From the cell containing the given text, extract its center point as [x, y] coordinate. 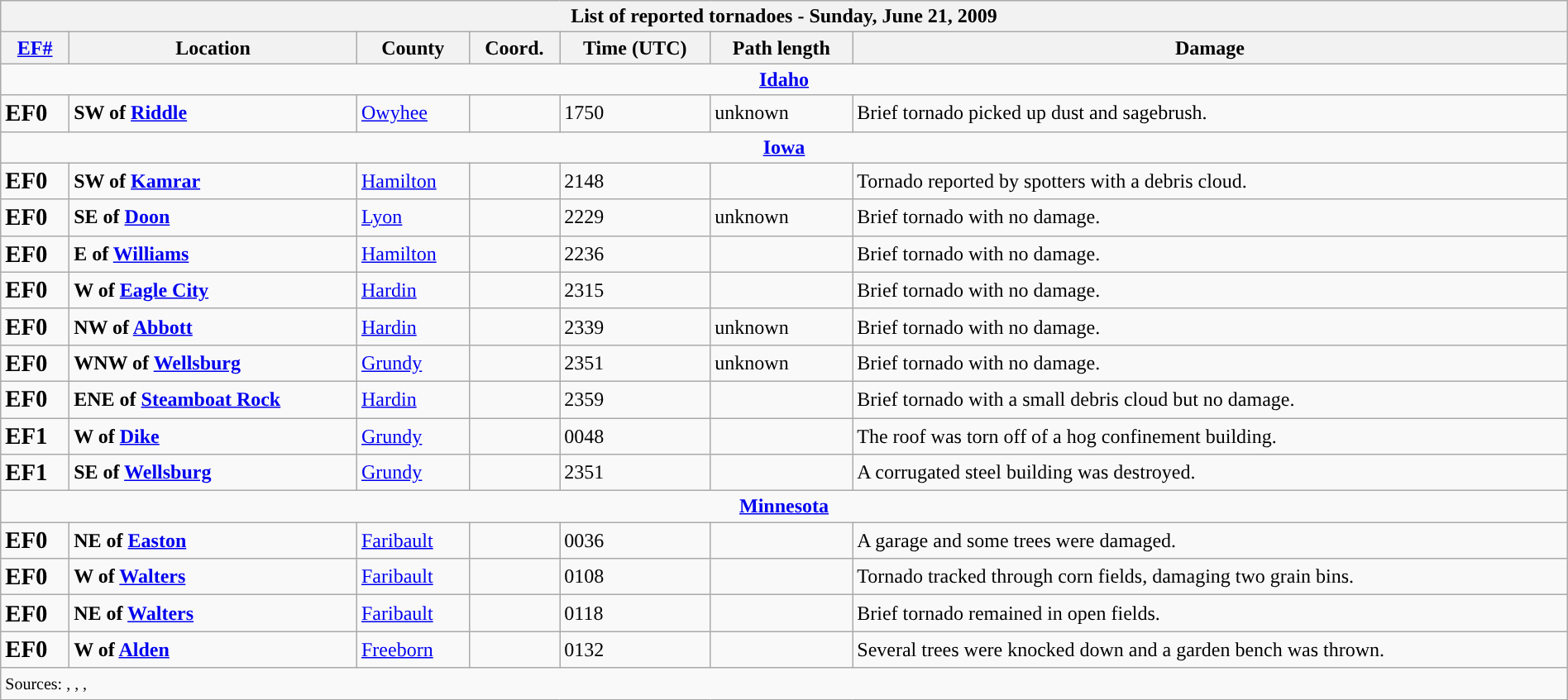
EF# [35, 48]
0036 [635, 540]
2229 [635, 217]
Brief tornado remained in open fields. [1210, 613]
2236 [635, 254]
Tornado tracked through corn fields, damaging two grain bins. [1210, 577]
W of Alden [213, 650]
Minnesota [784, 507]
E of Williams [213, 254]
W of Walters [213, 577]
Coord. [514, 48]
SE of Wellsburg [213, 473]
2359 [635, 399]
SW of Riddle [213, 113]
County [413, 48]
NW of Abbott [213, 326]
Time (UTC) [635, 48]
Damage [1210, 48]
Several trees were knocked down and a garden bench was thrown. [1210, 650]
Path length [782, 48]
The roof was torn off of a hog confinement building. [1210, 436]
Idaho [784, 79]
Sources: , , , [784, 683]
W of Dike [213, 436]
List of reported tornadoes - Sunday, June 21, 2009 [784, 17]
SW of Kamrar [213, 181]
Tornado reported by spotters with a debris cloud. [1210, 181]
Brief tornado with a small debris cloud but no damage. [1210, 399]
SE of Doon [213, 217]
0048 [635, 436]
0118 [635, 613]
ENE of Steamboat Rock [213, 399]
0132 [635, 650]
2148 [635, 181]
W of Eagle City [213, 290]
WNW of Wellsburg [213, 363]
Location [213, 48]
A garage and some trees were damaged. [1210, 540]
A corrugated steel building was destroyed. [1210, 473]
2339 [635, 326]
Lyon [413, 217]
NE of Walters [213, 613]
Iowa [784, 147]
Brief tornado picked up dust and sagebrush. [1210, 113]
NE of Easton [213, 540]
Freeborn [413, 650]
Owyhee [413, 113]
1750 [635, 113]
0108 [635, 577]
2315 [635, 290]
